Provide the [X, Y] coordinate of the cell's center where the given text is located.  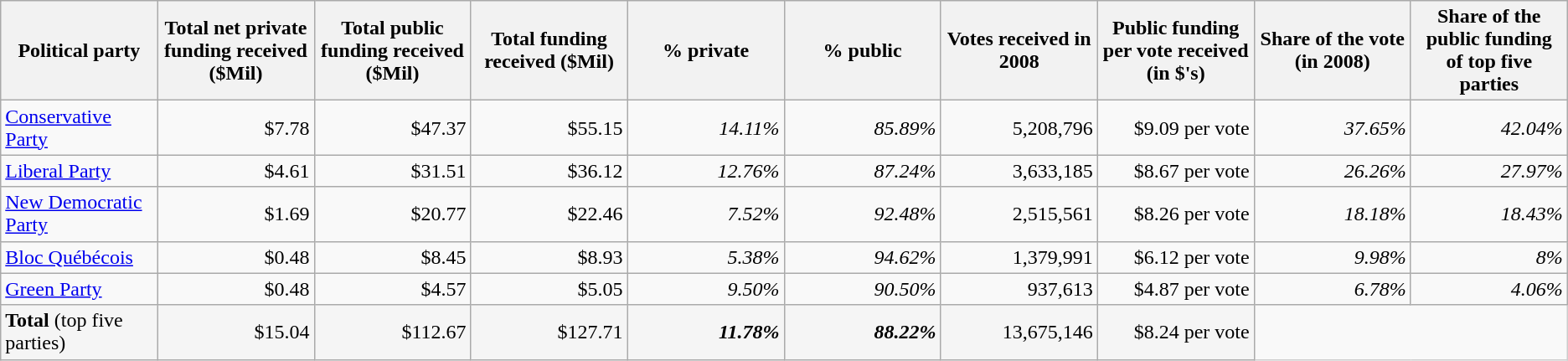
$1.69 [236, 214]
Share of the public funding of top five parties [1489, 50]
9.50% [705, 289]
5,208,796 [1019, 127]
13,675,146 [1019, 332]
Total funding received ($Mil) [549, 50]
937,613 [1019, 289]
18.43% [1489, 214]
Total public funding received ($Mil) [392, 50]
$15.04 [236, 332]
% private [705, 50]
12.76% [705, 171]
Total (top five parties) [79, 332]
5.38% [705, 257]
2,515,561 [1019, 214]
$8.67 per vote [1176, 171]
$7.78 [236, 127]
1,379,991 [1019, 257]
$4.57 [392, 289]
11.78% [705, 332]
Public funding per vote received (in $'s) [1176, 50]
$8.93 [549, 257]
Share of the vote (in 2008) [1332, 50]
$112.67 [392, 332]
85.89% [863, 127]
Votes received in 2008 [1019, 50]
$22.46 [549, 214]
Liberal Party [79, 171]
$8.45 [392, 257]
8% [1489, 257]
Bloc Québécois [79, 257]
90.50% [863, 289]
18.18% [1332, 214]
Total net private funding received ($Mil) [236, 50]
$36.12 [549, 171]
$127.71 [549, 332]
42.04% [1489, 127]
$4.87 per vote [1176, 289]
% public [863, 50]
$9.09 per vote [1176, 127]
6.78% [1332, 289]
88.22% [863, 332]
14.11% [705, 127]
94.62% [863, 257]
$31.51 [392, 171]
92.48% [863, 214]
4.06% [1489, 289]
Political party [79, 50]
27.97% [1489, 171]
7.52% [705, 214]
Conservative Party [79, 127]
$5.05 [549, 289]
26.26% [1332, 171]
37.65% [1332, 127]
$8.24 per vote [1176, 332]
$8.26 per vote [1176, 214]
9.98% [1332, 257]
$4.61 [236, 171]
$20.77 [392, 214]
3,633,185 [1019, 171]
$47.37 [392, 127]
$55.15 [549, 127]
Green Party [79, 289]
$6.12 per vote [1176, 257]
New Democratic Party [79, 214]
87.24% [863, 171]
